From the cell containing the given text, extract its center point as [x, y] coordinate. 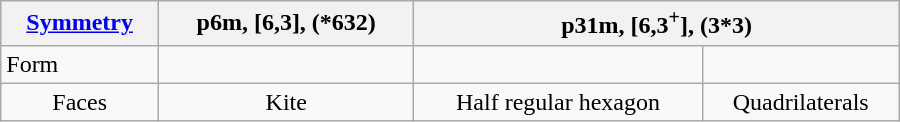
p6m, [6,3], (*632) [286, 24]
Form [80, 64]
Faces [80, 102]
Symmetry [80, 24]
Kite [286, 102]
Quadrilaterals [800, 102]
Half regular hexagon [558, 102]
p31m, [6,3+], (3*3) [656, 24]
